Identify which cell holds the provided text, then report its [x, y] central coordinate. 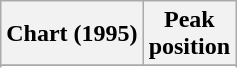
Chart (1995) [72, 34]
Peakposition [189, 34]
